Capture the cell that displays the provided text and extract its (x, y) central coordinate. 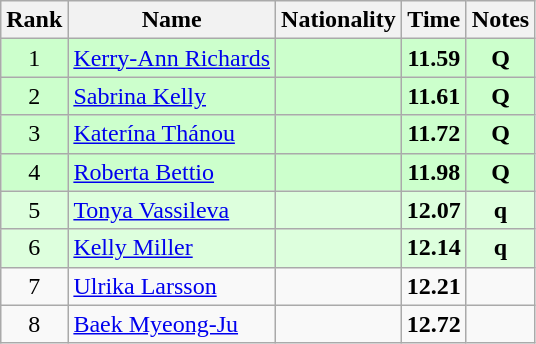
Tonya Vassileva (172, 210)
Baek Myeong-Ju (172, 324)
Roberta Bettio (172, 172)
Sabrina Kelly (172, 96)
5 (34, 210)
Time (434, 20)
3 (34, 134)
Rank (34, 20)
11.59 (434, 58)
11.72 (434, 134)
4 (34, 172)
2 (34, 96)
Name (172, 20)
Kerry-Ann Richards (172, 58)
12.07 (434, 210)
12.21 (434, 286)
8 (34, 324)
12.14 (434, 248)
Katerína Thánou (172, 134)
Notes (500, 20)
7 (34, 286)
11.98 (434, 172)
Kelly Miller (172, 248)
Ulrika Larsson (172, 286)
1 (34, 58)
12.72 (434, 324)
Nationality (339, 20)
6 (34, 248)
11.61 (434, 96)
